Detect which cell encompasses the target text, then output its (X, Y) center coordinate. 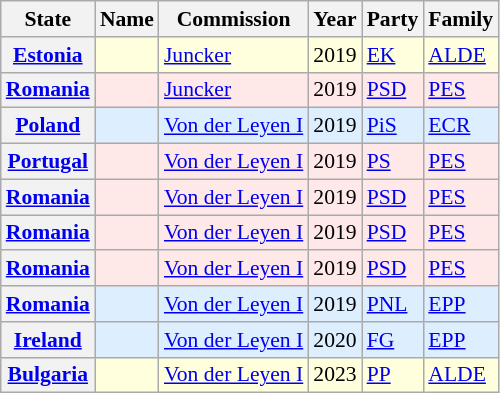
State (48, 19)
PS (393, 162)
PNL (393, 304)
EK (393, 55)
PiS (393, 126)
Commission (234, 19)
Portugal (48, 162)
Estonia (48, 55)
Party (393, 19)
FG (393, 340)
Poland (48, 126)
PP (393, 375)
2020 (334, 340)
Family (460, 19)
ECR (460, 126)
Year (334, 19)
Bulgaria (48, 375)
Ireland (48, 340)
Name (127, 19)
2023 (334, 375)
